Locate the cell with the specified text and output its (X, Y) center coordinate. 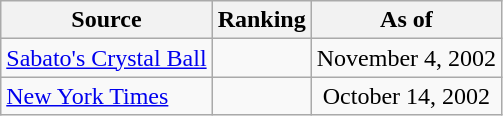
Ranking (262, 20)
November 4, 2002 (406, 58)
October 14, 2002 (406, 96)
New York Times (106, 96)
Sabato's Crystal Ball (106, 58)
Source (106, 20)
As of (406, 20)
